Provide the [x, y] coordinate of the cell's center where the given text is located.  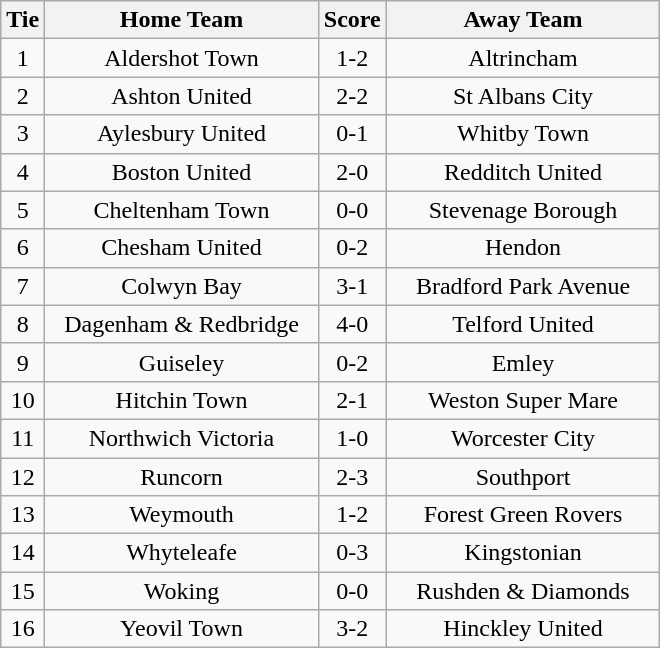
Aldershot Town [182, 58]
Forest Green Rovers [523, 515]
Home Team [182, 20]
Weymouth [182, 515]
0-1 [352, 134]
Altrincham [523, 58]
Hinckley United [523, 629]
1 [23, 58]
Colwyn Bay [182, 286]
Away Team [523, 20]
Bradford Park Avenue [523, 286]
4 [23, 172]
3 [23, 134]
Guiseley [182, 362]
2-3 [352, 477]
Boston United [182, 172]
5 [23, 210]
7 [23, 286]
Southport [523, 477]
9 [23, 362]
Rushden & Diamonds [523, 591]
Aylesbury United [182, 134]
Whyteleafe [182, 553]
Woking [182, 591]
Redditch United [523, 172]
Emley [523, 362]
Whitby Town [523, 134]
Stevenage Borough [523, 210]
Weston Super Mare [523, 400]
12 [23, 477]
10 [23, 400]
Runcorn [182, 477]
4-0 [352, 324]
St Albans City [523, 96]
Chesham United [182, 248]
2 [23, 96]
11 [23, 438]
1-0 [352, 438]
14 [23, 553]
Kingstonian [523, 553]
Dagenham & Redbridge [182, 324]
Ashton United [182, 96]
2-2 [352, 96]
Northwich Victoria [182, 438]
15 [23, 591]
Worcester City [523, 438]
Hitchin Town [182, 400]
Score [352, 20]
3-1 [352, 286]
3-2 [352, 629]
2-1 [352, 400]
Tie [23, 20]
0-3 [352, 553]
Telford United [523, 324]
Cheltenham Town [182, 210]
6 [23, 248]
Yeovil Town [182, 629]
13 [23, 515]
2-0 [352, 172]
16 [23, 629]
8 [23, 324]
Hendon [523, 248]
